Locate the cell with the specified text and output its (X, Y) center coordinate. 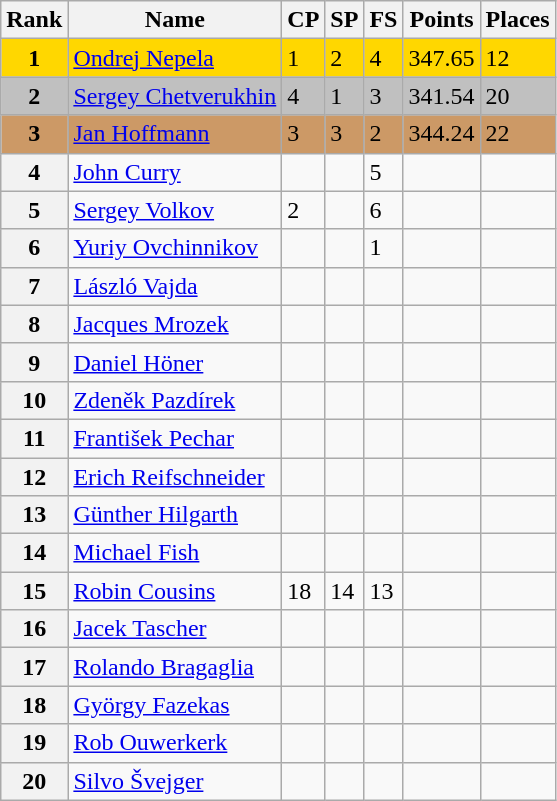
CP (304, 20)
15 (34, 591)
344.24 (442, 134)
Rob Ouwerkerk (175, 743)
Erich Reifschneider (175, 477)
22 (518, 134)
Rolando Bragaglia (175, 667)
SP (344, 20)
Daniel Höner (175, 362)
Günther Hilgarth (175, 515)
7 (34, 286)
10 (34, 400)
17 (34, 667)
19 (34, 743)
Jacques Mrozek (175, 324)
Michael Fish (175, 553)
František Pechar (175, 438)
Yuriy Ovchinnikov (175, 248)
16 (34, 629)
Ondrej Nepela (175, 58)
Name (175, 20)
Jan Hoffmann (175, 134)
347.65 (442, 58)
341.54 (442, 96)
Robin Cousins (175, 591)
Silvo Švejger (175, 781)
FS (384, 20)
György Fazekas (175, 705)
Rank (34, 20)
Jacek Tascher (175, 629)
Sergey Volkov (175, 210)
Points (442, 20)
John Curry (175, 172)
11 (34, 438)
Zdeněk Pazdírek (175, 400)
8 (34, 324)
László Vajda (175, 286)
Sergey Chetverukhin (175, 96)
9 (34, 362)
Places (518, 20)
